Detect which cell encompasses the target text, then output its [X, Y] center coordinate. 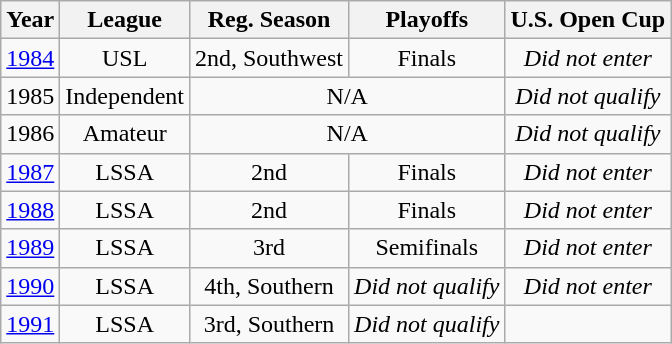
League [125, 20]
Reg. Season [268, 20]
USL [125, 58]
Semifinals [427, 248]
Amateur [125, 134]
3rd, Southern [268, 324]
Year [30, 20]
1986 [30, 134]
1984 [30, 58]
4th, Southern [268, 286]
Independent [125, 96]
1991 [30, 324]
3rd [268, 248]
1987 [30, 172]
1989 [30, 248]
U.S. Open Cup [588, 20]
1985 [30, 96]
Playoffs [427, 20]
2nd, Southwest [268, 58]
1988 [30, 210]
1990 [30, 286]
